Determine the (x, y) coordinate at the center of the cell enclosing the given text.  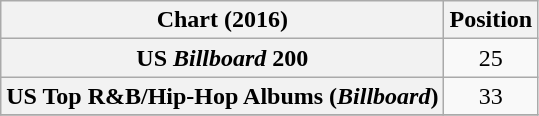
US Billboard 200 (222, 58)
25 (491, 58)
Position (491, 20)
US Top R&B/Hip-Hop Albums (Billboard) (222, 96)
Chart (2016) (222, 20)
33 (491, 96)
